Locate the cell with the specified text and output its [x, y] center coordinate. 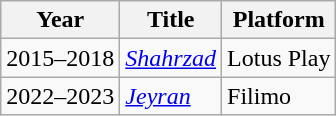
2022–2023 [60, 96]
Filimo [279, 96]
2015–2018 [60, 58]
Title [171, 20]
Shahrzad [171, 58]
Lotus Play [279, 58]
Platform [279, 20]
Jeyran [171, 96]
Year [60, 20]
